From the cell containing the given text, extract its center point as [x, y] coordinate. 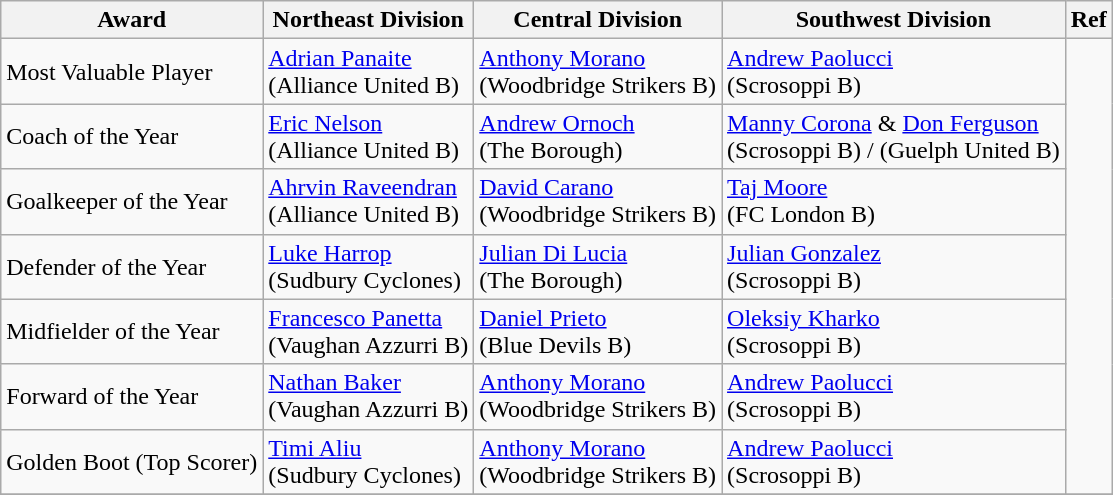
Ahrvin Raveendran(Alliance United B) [368, 202]
Andrew Ornoch(The Borough) [598, 136]
Manny Corona & Don Ferguson(Scrosoppi B) / (Guelph United B) [894, 136]
Julian Gonzalez(Scrosoppi B) [894, 266]
Defender of the Year [132, 266]
Forward of the Year [132, 396]
Most Valuable Player [132, 72]
Midfielder of the Year [132, 332]
Golden Boot (Top Scorer) [132, 462]
Goalkeeper of the Year [132, 202]
Eric Nelson(Alliance United B) [368, 136]
Luke Harrop(Sudbury Cyclones) [368, 266]
Daniel Prieto(Blue Devils B) [598, 332]
Julian Di Lucia(The Borough) [598, 266]
Nathan Baker(Vaughan Azzurri B) [368, 396]
Central Division [598, 20]
Award [132, 20]
Adrian Panaite(Alliance United B) [368, 72]
Timi Aliu(Sudbury Cyclones) [368, 462]
David Carano(Woodbridge Strikers B) [598, 202]
Northeast Division [368, 20]
Taj Moore(FC London B) [894, 202]
Francesco Panetta(Vaughan Azzurri B) [368, 332]
Oleksiy Kharko(Scrosoppi B) [894, 332]
Coach of the Year [132, 136]
Ref [1088, 20]
Southwest Division [894, 20]
